Identify which cell holds the provided text, then report its [x, y] central coordinate. 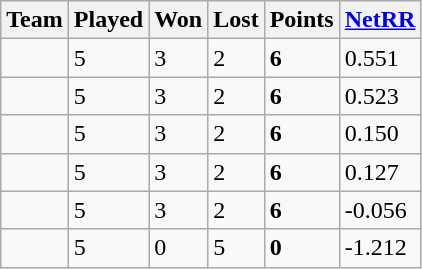
Won [178, 20]
0.150 [380, 134]
Lost [236, 20]
0.551 [380, 58]
NetRR [380, 20]
-0.056 [380, 210]
-1.212 [380, 248]
Team [35, 20]
Points [302, 20]
0.127 [380, 172]
Played [108, 20]
0.523 [380, 96]
